Identify which cell holds the provided text, then report its [X, Y] central coordinate. 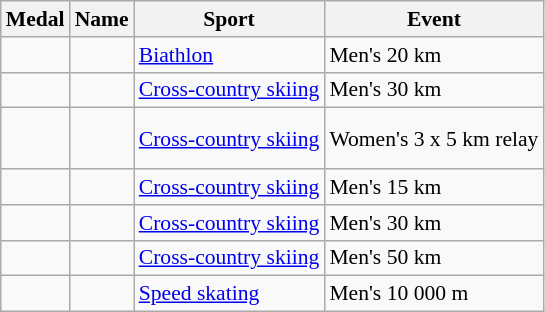
Men's 50 km [434, 258]
Name [102, 19]
Men's 15 km [434, 187]
Sport [230, 19]
Men's 20 km [434, 55]
Biathlon [230, 55]
Medal [36, 19]
Event [434, 19]
Women's 3 x 5 km relay [434, 138]
Men's 10 000 m [434, 294]
Speed skating [230, 294]
